Extract the (x, y) coordinate from the center of the cell holding the provided text.  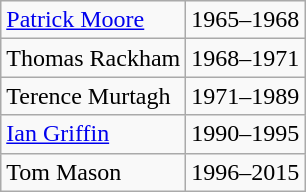
1996–2015 (246, 172)
Tom Mason (94, 172)
Thomas Rackham (94, 58)
1965–1968 (246, 20)
Terence Murtagh (94, 96)
Ian Griffin (94, 134)
1990–1995 (246, 134)
1971–1989 (246, 96)
1968–1971 (246, 58)
Patrick Moore (94, 20)
